Find where the given text appears and provide that cell's center as [x, y] coordinate. 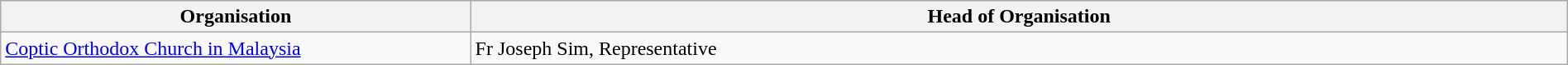
Fr Joseph Sim, Representative [1019, 48]
Coptic Orthodox Church in Malaysia [236, 48]
Head of Organisation [1019, 17]
Organisation [236, 17]
